Identify which cell holds the provided text, then report its [x, y] central coordinate. 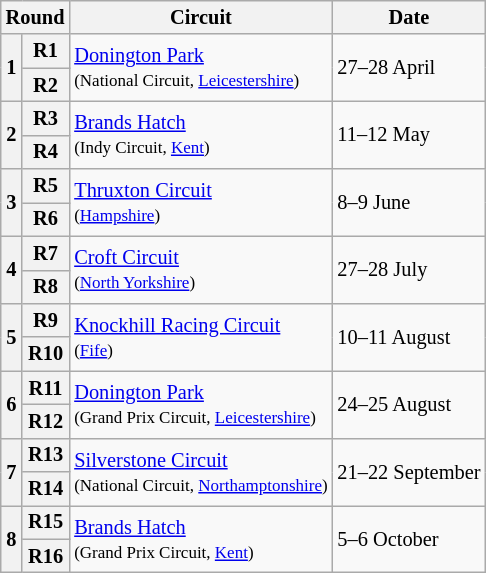
R8 [46, 287]
R5 [46, 186]
R2 [46, 85]
27–28 April [408, 68]
R12 [46, 421]
R4 [46, 152]
7 [12, 472]
Donington Park(Grand Prix Circuit, Leicestershire) [200, 404]
Silverstone Circuit(National Circuit, Northamptonshire) [200, 472]
6 [12, 404]
Donington Park(National Circuit, Leicestershire) [200, 68]
10–11 August [408, 336]
8–9 June [408, 202]
5–6 October [408, 538]
R6 [46, 219]
Round [36, 17]
4 [12, 270]
R9 [46, 320]
R13 [46, 455]
Circuit [200, 17]
Brands Hatch(Grand Prix Circuit, Kent) [200, 538]
R16 [46, 556]
Croft Circuit(North Yorkshire) [200, 270]
2 [12, 134]
R11 [46, 388]
Brands Hatch(Indy Circuit, Kent) [200, 134]
R3 [46, 118]
5 [12, 336]
24–25 August [408, 404]
R14 [46, 489]
11–12 May [408, 134]
R15 [46, 522]
21–22 September [408, 472]
R1 [46, 51]
3 [12, 202]
8 [12, 538]
Thruxton Circuit(Hampshire) [200, 202]
27–28 July [408, 270]
1 [12, 68]
R10 [46, 354]
R7 [46, 253]
Date [408, 17]
Knockhill Racing Circuit(Fife) [200, 336]
